Scan for the cell matching the given text and deliver its [x, y] coordinate at center. 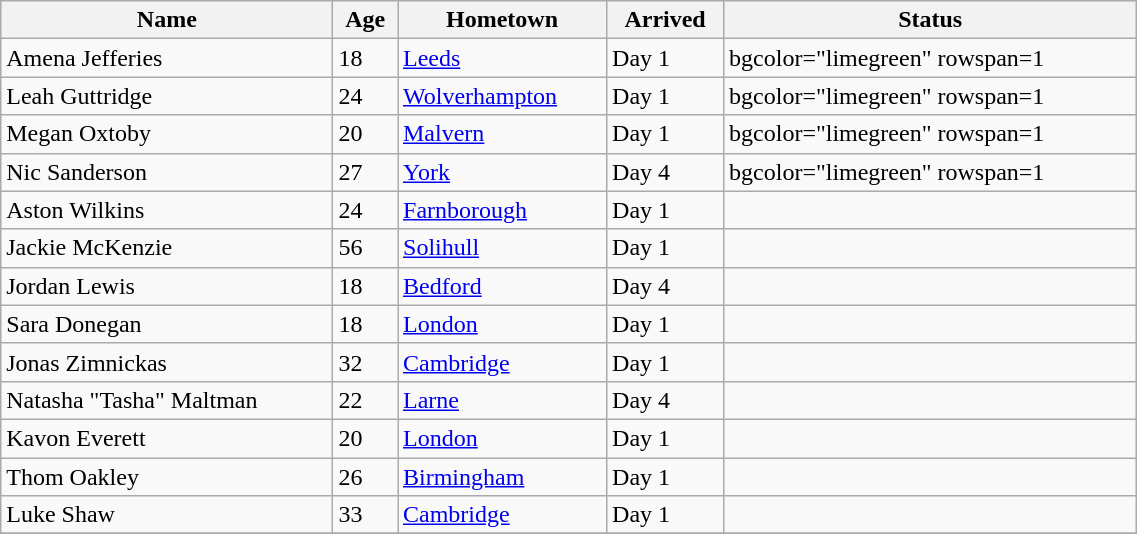
Jackie McKenzie [167, 248]
Leeds [502, 58]
Farnborough [502, 210]
Jordan Lewis [167, 286]
Megan Oxtoby [167, 134]
27 [366, 172]
Luke Shaw [167, 515]
32 [366, 362]
Kavon Everett [167, 438]
Jonas Zimnickas [167, 362]
Hometown [502, 20]
Age [366, 20]
33 [366, 515]
Natasha "Tasha" Maltman [167, 400]
Amena Jefferies [167, 58]
Arrived [666, 20]
Name [167, 20]
Nic Sanderson [167, 172]
Malvern [502, 134]
Leah Guttridge [167, 96]
Bedford [502, 286]
Birmingham [502, 477]
56 [366, 248]
Sara Donegan [167, 324]
Larne [502, 400]
26 [366, 477]
Thom Oakley [167, 477]
Status [930, 20]
Wolverhampton [502, 96]
Aston Wilkins [167, 210]
Solihull [502, 248]
York [502, 172]
22 [366, 400]
